Capture the cell that displays the provided text and extract its (x, y) central coordinate. 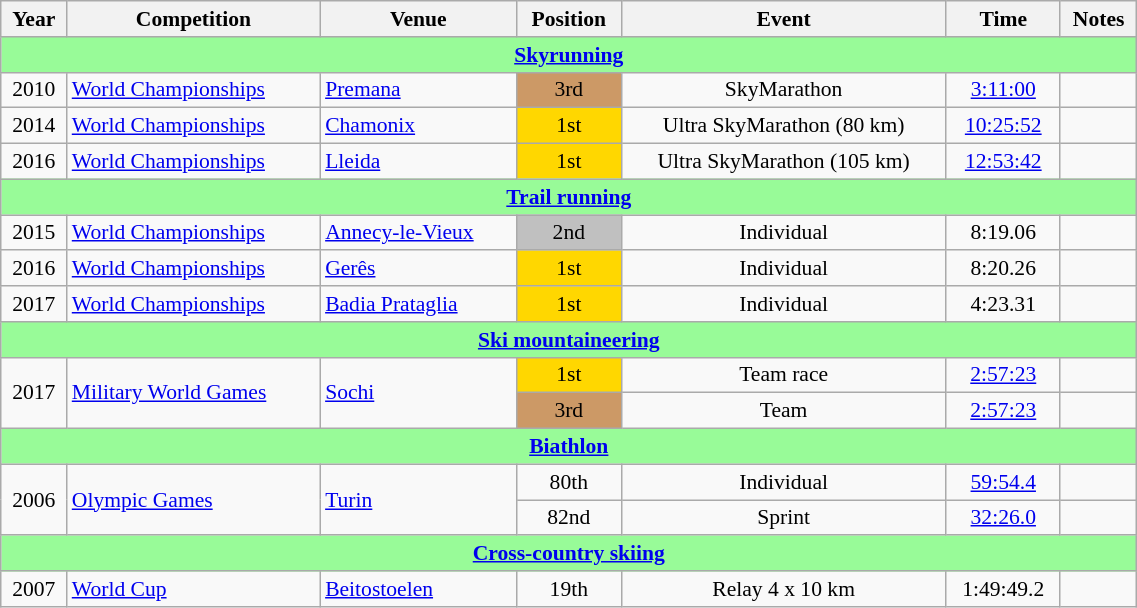
80th (568, 482)
Beitostoelen (418, 589)
1:49:49.2 (1003, 589)
Notes (1098, 19)
19th (568, 589)
2007 (34, 589)
Venue (418, 19)
2015 (34, 233)
Badia Prataglia (418, 304)
Military World Games (194, 392)
Annecy-le-Vieux (418, 233)
Lleida (418, 162)
10:25:52 (1003, 126)
Premana (418, 90)
2014 (34, 126)
2nd (568, 233)
Sochi (418, 392)
Sprint (784, 518)
8:19.06 (1003, 233)
8:20.26 (1003, 269)
Relay 4 x 10 km (784, 589)
Time (1003, 19)
Position (568, 19)
Olympic Games (194, 500)
32:26.0 (1003, 518)
Gerês (418, 269)
Trail running (569, 197)
World Cup (194, 589)
59:54.4 (1003, 482)
Turin (418, 500)
Ski mountaineering (569, 340)
2006 (34, 500)
2010 (34, 90)
Year (34, 19)
Skyrunning (569, 55)
Event (784, 19)
Ultra SkyMarathon (105 km) (784, 162)
Chamonix (418, 126)
82nd (568, 518)
Team race (784, 375)
4:23.31 (1003, 304)
Ultra SkyMarathon (80 km) (784, 126)
SkyMarathon (784, 90)
3:11:00 (1003, 90)
Competition (194, 19)
Team (784, 411)
12:53:42 (1003, 162)
Cross-country skiing (569, 554)
Biathlon (569, 447)
